Identify which cell holds the provided text, then report its [x, y] central coordinate. 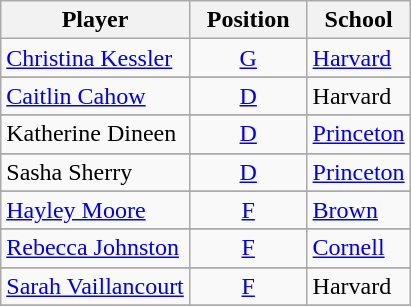
Sasha Sherry [96, 172]
Position [248, 20]
Caitlin Cahow [96, 96]
G [248, 58]
Christina Kessler [96, 58]
Hayley Moore [96, 210]
Katherine Dineen [96, 134]
Sarah Vaillancourt [96, 286]
Player [96, 20]
School [358, 20]
Brown [358, 210]
Cornell [358, 248]
Rebecca Johnston [96, 248]
